Determine the [X, Y] coordinate at the center of the cell enclosing the given text.  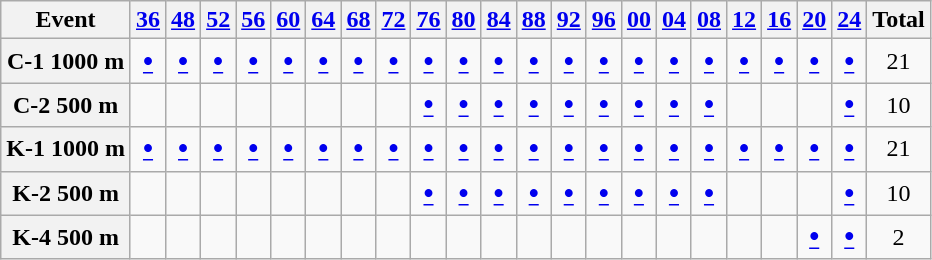
76 [428, 20]
64 [324, 20]
68 [358, 20]
24 [850, 20]
12 [744, 20]
80 [464, 20]
16 [780, 20]
52 [218, 20]
00 [638, 20]
K-2 500 m [66, 193]
C-1 1000 m [66, 61]
72 [394, 20]
04 [674, 20]
60 [288, 20]
C-2 500 m [66, 105]
K-1 1000 m [66, 149]
08 [708, 20]
Event [66, 20]
48 [184, 20]
88 [534, 20]
92 [568, 20]
20 [814, 20]
84 [498, 20]
96 [604, 20]
2 [899, 237]
36 [148, 20]
56 [254, 20]
K-4 500 m [66, 237]
Total [899, 20]
